Determine the (x, y) coordinate at the center of the cell enclosing the given text.  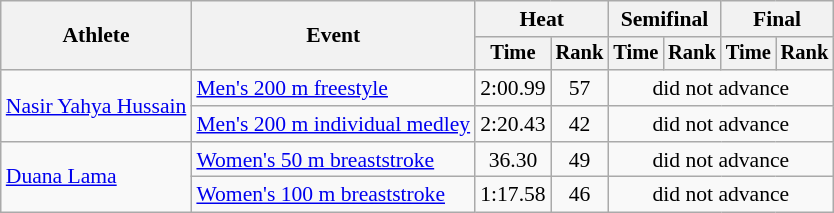
1:17.58 (512, 195)
Women's 100 m breaststroke (333, 195)
49 (580, 160)
Women's 50 m breaststroke (333, 160)
Duana Lama (96, 178)
Athlete (96, 36)
2:20.43 (512, 124)
Men's 200 m freestyle (333, 88)
2:00.99 (512, 88)
57 (580, 88)
Nasir Yahya Hussain (96, 106)
Event (333, 36)
Heat (542, 19)
Final (777, 19)
42 (580, 124)
Semifinal (664, 19)
46 (580, 195)
36.30 (512, 160)
Men's 200 m individual medley (333, 124)
